Search for the cell housing the specified text and yield its [x, y] center coordinate. 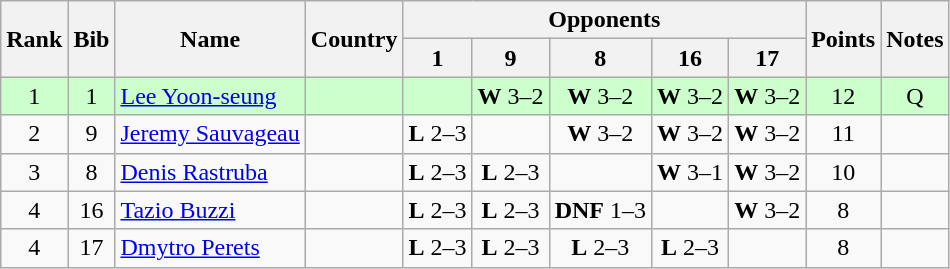
Rank [34, 39]
Tazio Buzzi [210, 210]
12 [844, 96]
Country [354, 39]
2 [34, 134]
Points [844, 39]
Jeremy Sauvageau [210, 134]
Dmytro Perets [210, 248]
3 [34, 172]
Notes [915, 39]
W 3–1 [690, 172]
Bib [92, 39]
Lee Yoon-seung [210, 96]
10 [844, 172]
11 [844, 134]
Q [915, 96]
Denis Rastruba [210, 172]
DNF 1–3 [600, 210]
Opponents [604, 20]
Name [210, 39]
